Return (X, Y) of the center of cell containing provided text 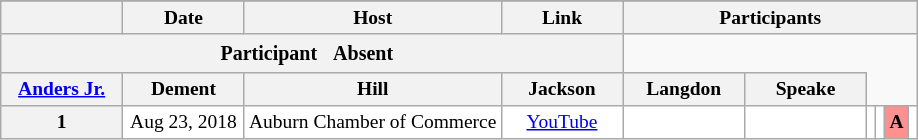
A (896, 122)
Aug 23, 2018 (184, 122)
Speake (806, 88)
Dement (184, 88)
Auburn Chamber of Commerce (372, 122)
Date (184, 18)
Link (562, 18)
Participant Absent (312, 53)
1 (62, 122)
Anders Jr. (62, 88)
YouTube (562, 122)
Langdon (684, 88)
Host (372, 18)
Jackson (562, 88)
Participants (770, 18)
Hill (372, 88)
